Return the [X, Y] coordinate for the center point of the cell that contains the specified text.  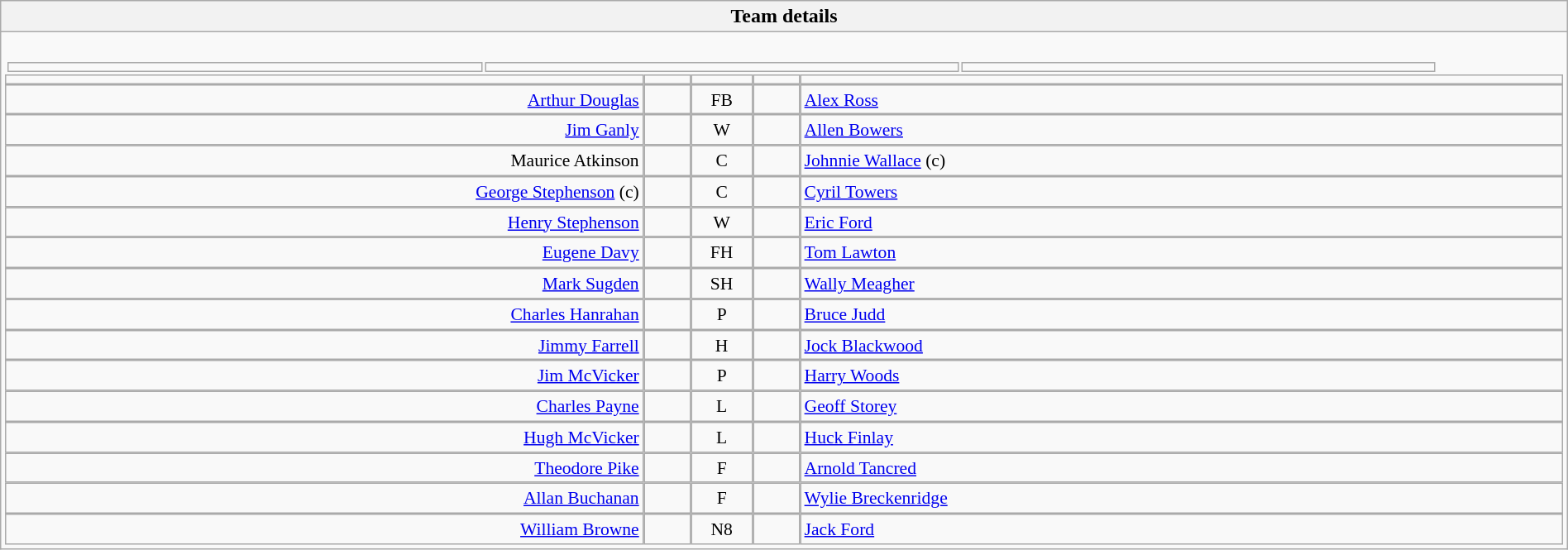
Wylie Breckenridge [1181, 498]
Huck Finlay [1181, 437]
Allan Buchanan [324, 498]
Bruce Judd [1181, 314]
Team details [784, 17]
Eugene Davy [324, 253]
N8 [721, 529]
Henry Stephenson [324, 222]
Geoff Storey [1181, 407]
George Stephenson (c) [324, 192]
Charles Payne [324, 407]
Jock Blackwood [1181, 346]
H [721, 346]
Jack Ford [1181, 529]
Cyril Towers [1181, 192]
Wally Meagher [1181, 283]
SH [721, 283]
Hugh McVicker [324, 437]
Johnnie Wallace (c) [1181, 160]
Alex Ross [1181, 99]
Maurice Atkinson [324, 160]
Mark Sugden [324, 283]
Arthur Douglas [324, 99]
Allen Bowers [1181, 131]
Eric Ford [1181, 222]
FH [721, 253]
Theodore Pike [324, 468]
Charles Hanrahan [324, 314]
FB [721, 99]
William Browne [324, 529]
Jimmy Farrell [324, 346]
Harry Woods [1181, 375]
Arnold Tancred [1181, 468]
Tom Lawton [1181, 253]
Jim Ganly [324, 131]
Jim McVicker [324, 375]
